For the text-containing cell, return its midpoint in (X, Y) coordinate format. 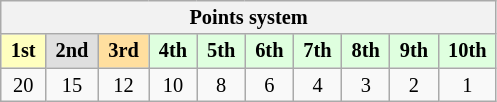
5th (221, 51)
7th (317, 51)
20 (24, 85)
10th (467, 51)
8 (221, 85)
4th (173, 51)
8th (366, 51)
1st (24, 51)
9th (414, 51)
12 (123, 85)
15 (72, 85)
10 (173, 85)
6 (269, 85)
2nd (72, 51)
Points system (249, 17)
3 (366, 85)
3rd (123, 51)
4 (317, 85)
1 (467, 85)
6th (269, 51)
2 (414, 85)
